Provide the [X, Y] coordinate of the cell's center where the given text is located.  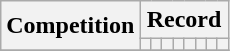
Record [184, 20]
Competition [70, 26]
